Pinpoint the cell where the given text exists, returning its [X, Y] midpoint coordinate. 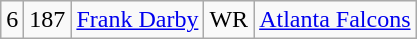
6 [12, 20]
Frank Darby [138, 20]
Atlanta Falcons [335, 20]
187 [48, 20]
WR [229, 20]
